For the text-containing cell, return its midpoint in [x, y] coordinate format. 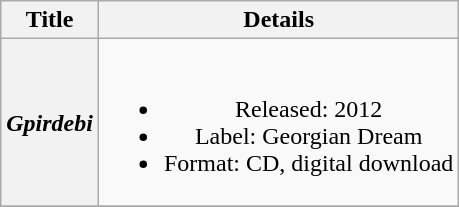
Details [278, 20]
Released: 2012Label: Georgian DreamFormat: CD, digital download [278, 122]
Title [50, 20]
Gpirdebi [50, 122]
